Detect which cell encompasses the target text, then output its (X, Y) center coordinate. 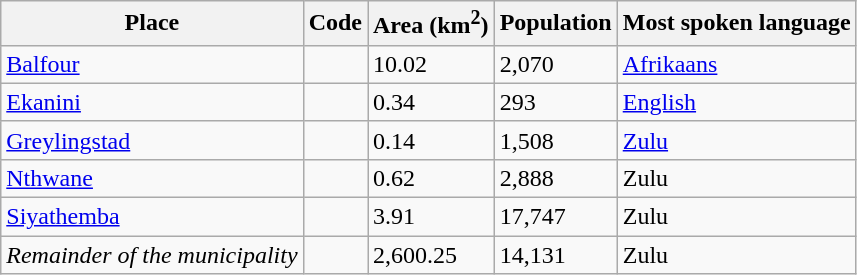
Most spoken language (736, 24)
Greylingstad (152, 140)
17,747 (556, 217)
0.14 (432, 140)
3.91 (432, 217)
Population (556, 24)
293 (556, 102)
2,888 (556, 178)
Place (152, 24)
Nthwane (152, 178)
1,508 (556, 140)
0.34 (432, 102)
Code (335, 24)
0.62 (432, 178)
2,600.25 (432, 255)
10.02 (432, 64)
14,131 (556, 255)
2,070 (556, 64)
Balfour (152, 64)
Area (km2) (432, 24)
Ekanini (152, 102)
English (736, 102)
Remainder of the municipality (152, 255)
Siyathemba (152, 217)
Afrikaans (736, 64)
